Provide the (x, y) coordinate of the cell's center where the given text is located.  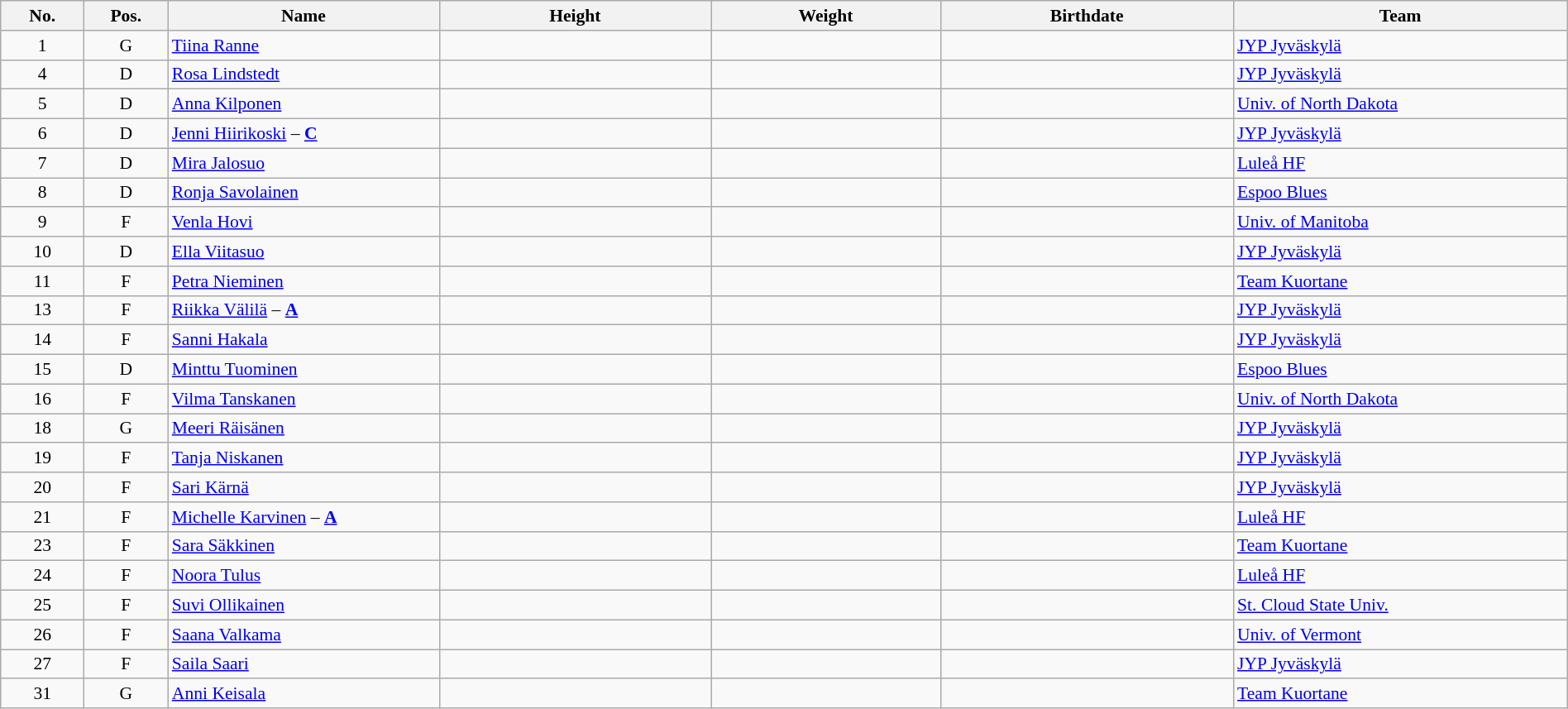
Rosa Lindstedt (304, 74)
26 (43, 635)
Mira Jalosuo (304, 163)
Birthdate (1087, 16)
7 (43, 163)
Anni Keisala (304, 694)
Petra Nieminen (304, 281)
14 (43, 340)
Sanni Hakala (304, 340)
Sari Kärnä (304, 487)
25 (43, 606)
Meeri Räisänen (304, 429)
23 (43, 546)
Team (1400, 16)
Weight (826, 16)
18 (43, 429)
31 (43, 694)
6 (43, 134)
Univ. of Manitoba (1400, 223)
Riikka Välilä – A (304, 310)
10 (43, 252)
Suvi Ollikainen (304, 606)
Jenni Hiirikoski – C (304, 134)
Name (304, 16)
27 (43, 664)
Height (575, 16)
8 (43, 193)
Vilma Tanskanen (304, 399)
13 (43, 310)
1 (43, 46)
Univ. of Vermont (1400, 635)
St. Cloud State Univ. (1400, 606)
5 (43, 104)
Tiina Ranne (304, 46)
Ella Viitasuo (304, 252)
Saana Valkama (304, 635)
Michelle Karvinen – A (304, 517)
Pos. (126, 16)
Minttu Tuominen (304, 370)
19 (43, 458)
Saila Saari (304, 664)
15 (43, 370)
Sara Säkkinen (304, 546)
24 (43, 576)
9 (43, 223)
Venla Hovi (304, 223)
Ronja Savolainen (304, 193)
Anna Kilponen (304, 104)
Noora Tulus (304, 576)
4 (43, 74)
11 (43, 281)
16 (43, 399)
No. (43, 16)
Tanja Niskanen (304, 458)
21 (43, 517)
20 (43, 487)
